Output the [x, y] coordinate of the center of the cell containing the given text.  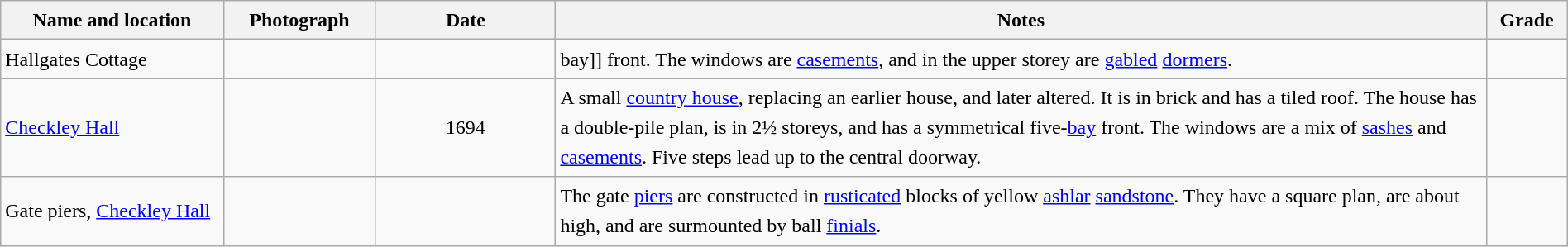
Date [466, 20]
Checkley Hall [112, 127]
1694 [466, 127]
Name and location [112, 20]
Gate piers, Checkley Hall [112, 211]
Hallgates Cottage [112, 59]
Photograph [299, 20]
Notes [1021, 20]
bay]] front. The windows are casements, and in the upper storey are gabled dormers. [1021, 59]
Grade [1527, 20]
